Return [x, y] of the center of cell containing provided text 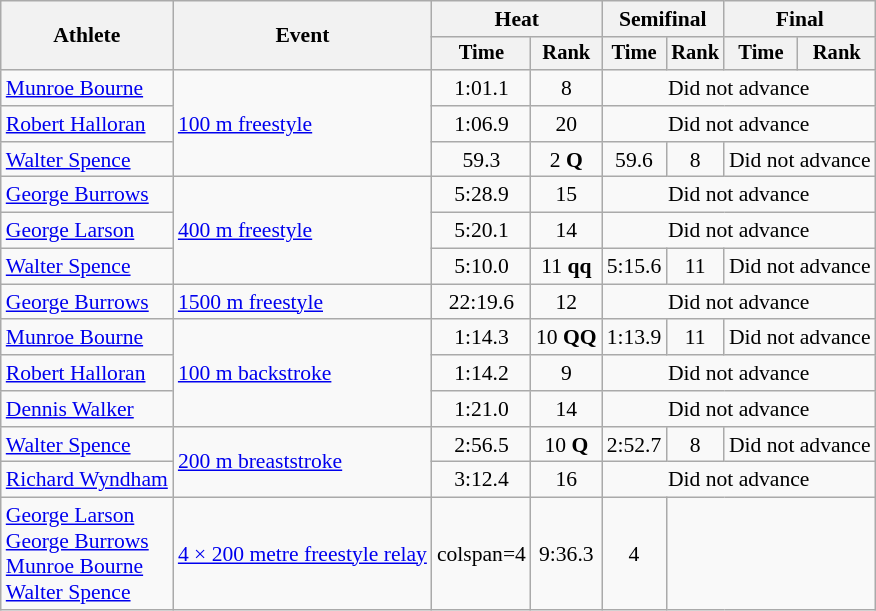
3:12.4 [482, 480]
Final [800, 19]
George Larson [87, 231]
9 [566, 373]
200 m breaststroke [302, 462]
1:14.3 [482, 338]
5:15.6 [634, 267]
10 QQ [566, 338]
George LarsonGeorge BurrowsMunroe BourneWalter Spence [87, 554]
4 × 200 metre freestyle relay [302, 554]
2:56.5 [482, 445]
100 m freestyle [302, 124]
1:14.2 [482, 373]
12 [566, 302]
1:01.1 [482, 88]
400 m freestyle [302, 230]
9:36.3 [566, 554]
Semifinal [663, 19]
1500 m freestyle [302, 302]
Dennis Walker [87, 409]
colspan=4 [482, 554]
1:13.9 [634, 338]
11 qq [566, 267]
16 [566, 480]
5:10.0 [482, 267]
2:52.7 [634, 445]
4 [634, 554]
Event [302, 36]
15 [566, 195]
10 Q [566, 445]
59.3 [482, 160]
Heat [517, 19]
1:06.9 [482, 124]
20 [566, 124]
Athlete [87, 36]
1:21.0 [482, 409]
100 m backstroke [302, 374]
5:28.9 [482, 195]
59.6 [634, 160]
Richard Wyndham [87, 480]
22:19.6 [482, 302]
5:20.1 [482, 231]
2 Q [566, 160]
